Provide the [x, y] coordinate of the cell's center where the given text is located.  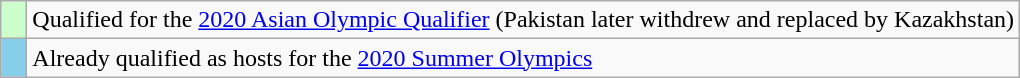
Already qualified as hosts for the 2020 Summer Olympics [524, 58]
Qualified for the 2020 Asian Olympic Qualifier (Pakistan later withdrew and replaced by Kazakhstan) [524, 20]
